Identify which cell holds the provided text, then report its (x, y) central coordinate. 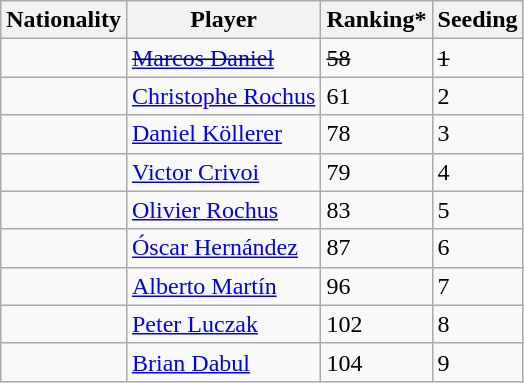
Ranking* (376, 20)
6 (478, 248)
1 (478, 58)
5 (478, 210)
Brian Dabul (223, 362)
Alberto Martín (223, 286)
96 (376, 286)
Player (223, 20)
83 (376, 210)
Christophe Rochus (223, 96)
2 (478, 96)
4 (478, 172)
Seeding (478, 20)
Óscar Hernández (223, 248)
Victor Crivoi (223, 172)
9 (478, 362)
87 (376, 248)
Olivier Rochus (223, 210)
78 (376, 134)
Peter Luczak (223, 324)
61 (376, 96)
3 (478, 134)
8 (478, 324)
58 (376, 58)
Marcos Daniel (223, 58)
79 (376, 172)
102 (376, 324)
Nationality (64, 20)
7 (478, 286)
Daniel Köllerer (223, 134)
104 (376, 362)
